For the text-containing cell, return its midpoint in [X, Y] coordinate format. 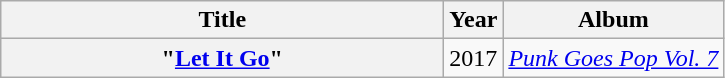
Punk Goes Pop Vol. 7 [614, 58]
Title [222, 20]
"Let It Go" [222, 58]
2017 [474, 58]
Album [614, 20]
Year [474, 20]
